Determine the (x, y) coordinate at the center of the cell enclosing the given text.  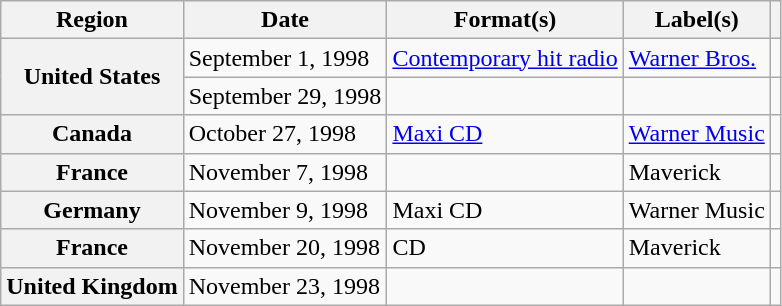
November 7, 1998 (285, 172)
November 9, 1998 (285, 210)
Label(s) (696, 20)
Region (92, 20)
September 1, 1998 (285, 58)
Canada (92, 134)
Warner Bros. (696, 58)
October 27, 1998 (285, 134)
Format(s) (505, 20)
Date (285, 20)
United Kingdom (92, 286)
Contemporary hit radio (505, 58)
Germany (92, 210)
November 23, 1998 (285, 286)
United States (92, 77)
September 29, 1998 (285, 96)
CD (505, 248)
November 20, 1998 (285, 248)
